Find where the given text appears and provide that cell's center as [X, Y] coordinate. 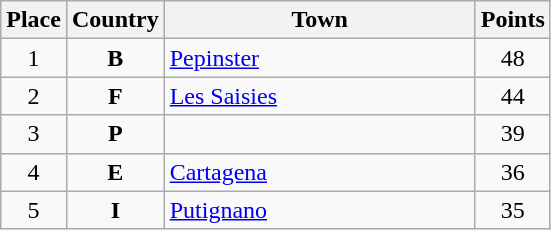
39 [512, 134]
P [115, 134]
Putignano [320, 210]
48 [512, 58]
Points [512, 20]
36 [512, 172]
Pepinster [320, 58]
Cartagena [320, 172]
35 [512, 210]
Country [115, 20]
I [115, 210]
Town [320, 20]
Place [34, 20]
B [115, 58]
44 [512, 96]
F [115, 96]
2 [34, 96]
Les Saisies [320, 96]
4 [34, 172]
E [115, 172]
5 [34, 210]
3 [34, 134]
1 [34, 58]
